Capture the cell that displays the provided text and extract its [X, Y] central coordinate. 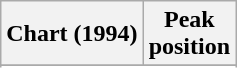
Peakposition [189, 34]
Chart (1994) [72, 34]
